Extract the [x, y] coordinate from the center of the cell holding the provided text.  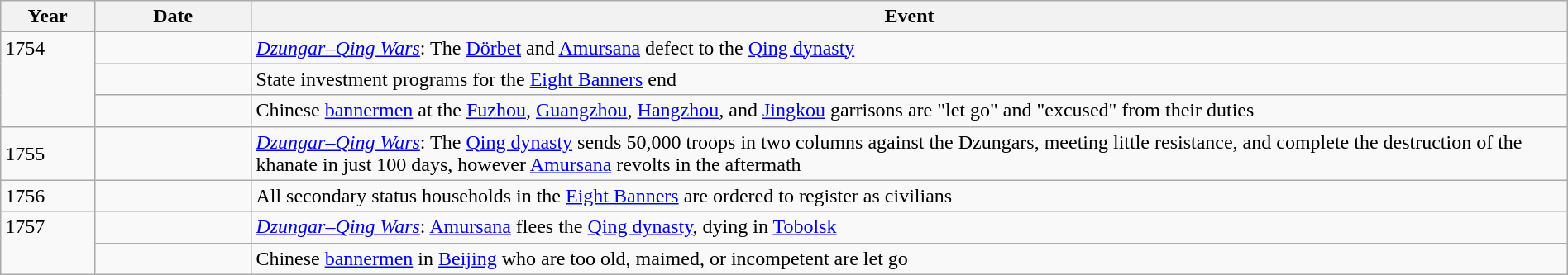
All secondary status households in the Eight Banners are ordered to register as civilians [910, 196]
Year [48, 17]
1757 [48, 243]
Dzungar–Qing Wars: Amursana flees the Qing dynasty, dying in Tobolsk [910, 227]
State investment programs for the Eight Banners end [910, 79]
Event [910, 17]
Chinese bannermen in Beijing who are too old, maimed, or incompetent are let go [910, 258]
1755 [48, 154]
1756 [48, 196]
Date [172, 17]
Dzungar–Qing Wars: The Dörbet and Amursana defect to the Qing dynasty [910, 48]
1754 [48, 79]
Chinese bannermen at the Fuzhou, Guangzhou, Hangzhou, and Jingkou garrisons are "let go" and "excused" from their duties [910, 111]
